Return the (x, y) coordinate for the center point of the cell that contains the specified text.  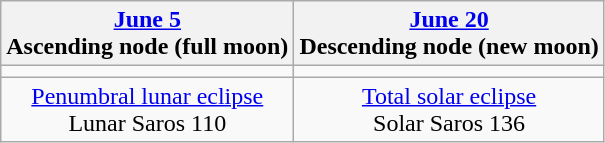
Total solar eclipseSolar Saros 136 (449, 110)
Penumbral lunar eclipseLunar Saros 110 (148, 110)
June 20Descending node (new moon) (449, 34)
June 5Ascending node (full moon) (148, 34)
